For the text-containing cell, return its midpoint in (x, y) coordinate format. 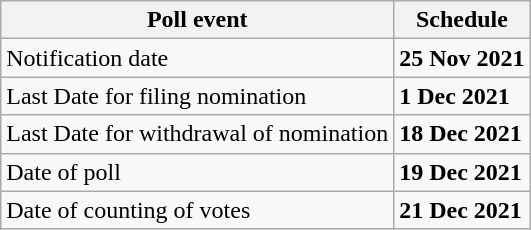
Date of counting of votes (198, 210)
21 Dec 2021 (462, 210)
Last Date for withdrawal of nomination (198, 134)
Poll event (198, 20)
Last Date for filing nomination (198, 96)
Notification date (198, 58)
1 Dec 2021 (462, 96)
18 Dec 2021 (462, 134)
Schedule (462, 20)
19 Dec 2021 (462, 172)
Date of poll (198, 172)
25 Nov 2021 (462, 58)
